Detect which cell encompasses the target text, then output its (X, Y) center coordinate. 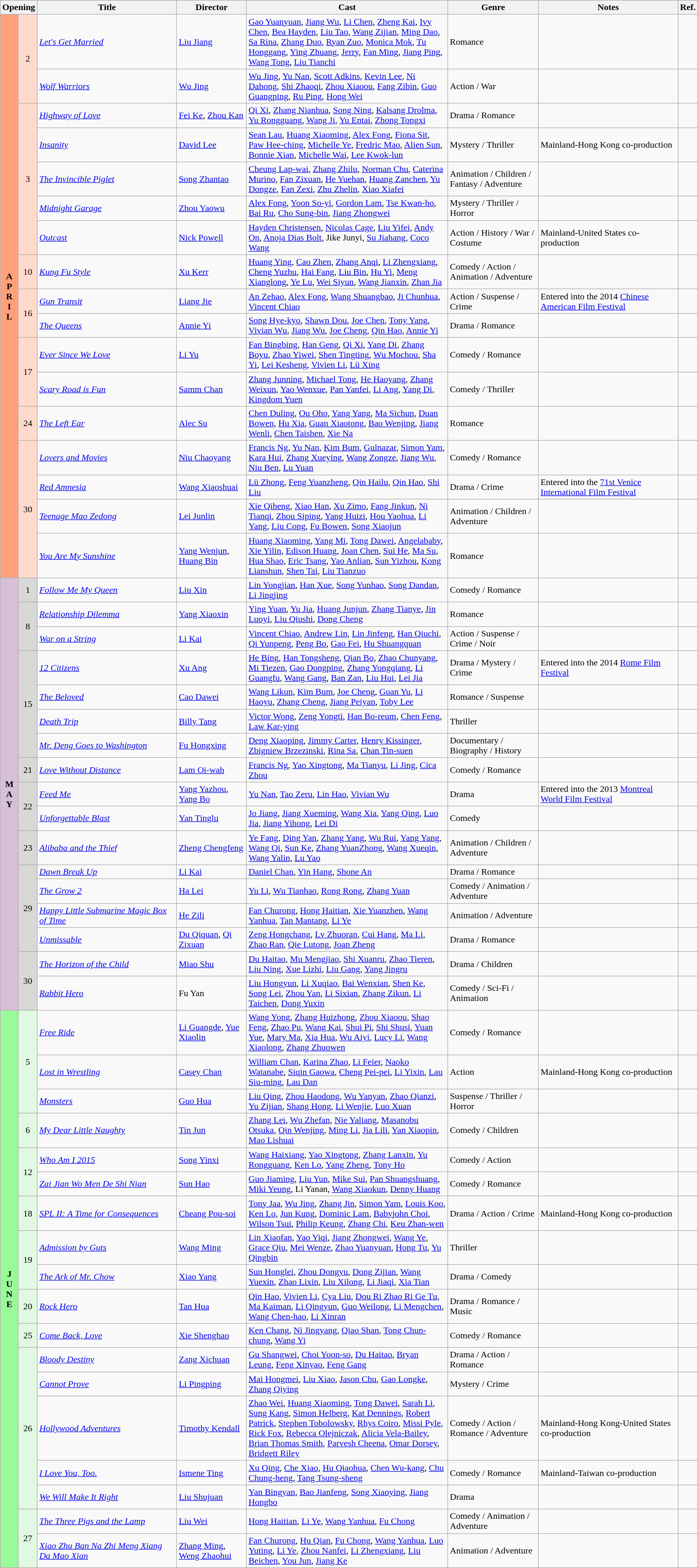
Liu Xin (212, 590)
Victor Wong, Zeng Yongti, Han Bo-reum, Chen Feng, Law Kar-ying (347, 721)
Unmissable (107, 939)
Drama / Children (493, 964)
Francis Ng, Yu Nan, Kim Bum, Gulnazar, Simon Yam, Kara Hui, Zhang Xueying, Wang Zongze, Jiang Wu, Niu Ben, Lu Yuan (347, 458)
Zheng Chengfeng (212, 848)
Guo Hua (212, 1101)
Admission by Guts (107, 1247)
Song Zhantao (212, 179)
Xiao Yang (212, 1276)
17 (28, 372)
Scary Road is Fun (107, 389)
Ken Chang, Ni Jingyang, Qiao Shan, Tong Chun-chung, Wang Yi (347, 1335)
Mystery / Crime (493, 1384)
Cannot Prove (107, 1384)
Liu Qing, Zhou Haodong, Wu Yanyan, Zhao Qianzi, Yu Zijian, Shang Hong, Li Wenjie, Luo Xuan (347, 1101)
Action / Suspense / Crime (493, 301)
Hayden Christensen, Nicolas Cage, Liu Yifei, Andy On, Anoja Dias Bolt, Jike Junyi, Su Jiahang, Coco Wang (347, 237)
William Chan, Karina Zhao, Li Feier, Naoko Watanabe, Siqin Gaowa, Cheng Pei-pei, Li Yixin, Lau Siu-ming, Lau Dan (347, 1072)
Alec Su (212, 424)
Ismene Ting (212, 1473)
8 (28, 626)
24 (28, 424)
The Ark of Mr. Chow (107, 1276)
Yu Li, Wu Tianhao, Rong Rong, Zhang Yuan (347, 891)
You Are My Sunshine (107, 555)
Title (107, 7)
Fan Churong, Hu Qian, Fu Chong, Wang Yanhua, Luo Yuting, Li Ye, Zhou Nanfei, Li Zhengxiang, Liu Beichen, You Jun, Jiang Ke (347, 1550)
David Lee (212, 145)
Animation / Children / Fantasy / Adventure (493, 179)
16 (28, 313)
APRIL (10, 296)
Xiao Zhu Ban Na Zhi Meng Xiang Da Mao Xian (107, 1550)
Romance / Suspense (493, 697)
Free Ride (107, 1033)
The Grow 2 (107, 891)
Who Am I 2015 (107, 1159)
Comedy / Action / Romance / Adventure (493, 1429)
Fei Ke, Zhou Kan (212, 116)
Mystery / Thriller (493, 145)
Wang Likun, Kim Bum, Joe Cheng, Guan Yu, Li Haoyu, Zhang Cheng, Jiang Peiyan, Toby Lee (347, 697)
Teenage Mao Zedong (107, 516)
Alex Fong, Yoon So-yi, Gordon Lam, Tse Kwan-ho, Bai Ru, Cho Sung-bin, Jiang Zhongwei (347, 208)
Bloody Destiny (107, 1360)
Jo Jiang, Jiang Xueming, Wang Xia, Yang Qing, Luo Jia, Jiang Yihong, Lei Di (347, 818)
Ying Yuan, Yu Jia, Huang Junjun, Zhang Tianye, Jin Luoyi, Liu Qiushi, Dong Cheng (347, 614)
27 (28, 1538)
Zhang Ming, Weng Zhaohui (212, 1550)
Xu Ang (212, 668)
Ref. (688, 7)
Action (493, 1072)
21 (28, 769)
JUNE (10, 1289)
Du Haitao, Mu Mengjiao, Shi Xuanru, Zhao Tieren, Liu Ning, Xue Lizhi, Liu Gang, Yang Jingru (347, 964)
Mainland-Hong Kong-United States co-production (608, 1429)
Zhang Lei, Wu Zhefan, Nie Yaliang, Masanobu Otsuka, Qin Wenjing, Ming Li, Jia Lili, Yan Xiaopin, Mao Lishuai (347, 1130)
Suspense / Thriller / Horror (493, 1101)
Nick Powell (212, 237)
Yang Wenjun, Huang Bin (212, 555)
Mainland-Taiwan co-production (608, 1473)
Fan Churong, Hong Haitian, Xie Yuanzhen, Wang Yanhua, Tan Mantang, Li Ye (347, 916)
3 (28, 179)
Lam Oi-wah (212, 769)
Wang Haixiang, Yao Xingtong, Zhang Lanxin, Yu Rongguang, Ken Lo, Yang Zheng, Tony Ho (347, 1159)
Wang Xiaoshuai (212, 487)
My Dear Little Naughty (107, 1130)
Xie Shenghao (212, 1335)
Hollywood Adventures (107, 1429)
Action / War (493, 86)
Happy Little Submarine Magic Box of Time (107, 916)
The Invincible Piglet (107, 179)
Rabbit Hero (107, 993)
Timothy Kendall (212, 1429)
12 (28, 1172)
I Love You, Too. (107, 1473)
Sun Hao (212, 1184)
Relationship Dilemma (107, 614)
Yang Yazhou, Yang Bo (212, 794)
Vincent Chiao, Andrew Lin, Lin Jinfeng, Han Qiuchi, Qi Yunpeng, Peng Bo, Gao Fei, Hu Shuangquan (347, 638)
Mr. Deng Goes to Washington (107, 746)
Niu Chaoyang (212, 458)
Zhang Junning, Michael Tong, He Haoyang, Zhang Weixun, Yao Wenxue, Pan Yanfei, Li Ang, Yang Di, Kingdom Yuen (347, 389)
Du Qiquan, Qi Zixuan (212, 939)
Drama / Action / Crime (493, 1213)
Drama / Crime (493, 487)
12 Citizens (107, 668)
5 (28, 1062)
Billy Tang (212, 721)
Casey Chan (212, 1072)
Genre (493, 7)
Yan Tinglu (212, 818)
Entered into the 2014 Chinese American Film Festival (608, 301)
Qin Hao, Vivien Li, Cya Liu, Dou Ri Zhao Ri Ge Tu, Ma Kaiman, Li Qingyun, Guo Weilong, Li Mengchen, Wang Chen-hao, Li Xinran (347, 1306)
Tan Hua (212, 1306)
The Three Pigs and the Lamp (107, 1521)
23 (28, 848)
Entered into the 2014 Rome Film Festival (608, 668)
Sean Lau, Huang Xiaoming, Alex Fong, Fiona Sit, Paw Hee-ching, Michelle Ye, Fredric Mao, Alien Sun, Bonnie Xian, Michelle Wai, Lee Kwok-lun (347, 145)
Liang Jie (212, 301)
Qi Xi, Zhang Nianhua, Song Ning, Kalsang Drolma, Yu Rongguang, Wang Ji, Yu Entai, Zhong Tongxi (347, 116)
Lü Zhong, Feng Yuanzheng, Qin Hailu, Qin Hao, Shi Liu (347, 487)
Cheung Lap-wai, Zhang Zhilu, Norman Chu, Caterina Murino, Fan Zixuan, He Yuehan, Huang Zanchen, Yu Dongze, Fan Zexi, Zhu Zhelin, Xiao Xiafei (347, 179)
20 (28, 1306)
Hong Haitian, Li Ye, Wang Yanhua, Fu Chong (347, 1521)
Zang Xichuan (212, 1360)
Director (212, 7)
Comedy / Children (493, 1130)
Follow Me My Queen (107, 590)
Opening (19, 7)
Yu Nan, Tao Zeru, Lin Hao, Vivian Wu (347, 794)
War on a String (107, 638)
Liu Wei (212, 1521)
The Beloved (107, 697)
Monsters (107, 1101)
Fu Yan (212, 993)
Wolf Warriors (107, 86)
25 (28, 1335)
10 (28, 272)
Cao Dawei (212, 697)
Mystery / Thriller / Horror (493, 208)
Liu Shujuan (212, 1497)
18 (28, 1213)
Sun Honglei, Zhou Dongyu, Dong Zijian, Wang Yuexin, Zhao Lixin, Liu Xilong, Li Jiaqi, Xia Tian (347, 1276)
Lei Junlin (212, 516)
Zeng Hongchang, Lv Zhuoran, Cui Hang, Ma Li, Zhao Ran, Qie Lutong, Joan Zheng (347, 939)
Documentary / Biography / History (493, 746)
Kung Fu Style (107, 272)
Highway of Love (107, 116)
Come Back, Love (107, 1335)
The Left Ear (107, 424)
Li Pingping (212, 1384)
Samm Chan (212, 389)
Comedy / Action (493, 1159)
Huang Ying, Cao Zhen, Zhang Anqi, Li Zhengxiang, Cheng Yuzhu, Hai Fang, Liu Bin, Hu Yi, Meng Xianglong, Ye Lu, Wei Siyun, Wang Jianxin, Zhan Jia (347, 272)
15 (28, 704)
Xie Qiheng, Xiao Han, Xu Zimo, Fang Jinkun, Ni Tianqi, Zhou Siping, Yang Huizi, Hou Yaohua, Li Yang, Liu Cong, Fu Bowen, Song Xiaojun (347, 516)
Li Guangde, Yue Xiaolin (212, 1033)
22 (28, 806)
Annie Yi (212, 325)
Francis Ng, Yao Xingtong, Ma Tianyu, Li Jing, Cica Zhou (347, 769)
Entered into the 2013 Montreal World Film Festival (608, 794)
Entered into the 71st Venice International Film Festival (608, 487)
Ever Since We Love (107, 355)
Liu Jiang (212, 42)
Drama / Mystery / Crime (493, 668)
Chen Duling, Ou Oho, Yang Yang, Ma Sichun, Duan Bowen, Hu Xia, Guan Xiaotong, Bao Wenjing, Jiang Wenli, Chen Taishen, Xie Na (347, 424)
Midnight Garage (107, 208)
Let's Get Married (107, 42)
Wang Ming (212, 1247)
Song Yinxi (212, 1159)
An Zehao, Alex Fong, Wang Shuangbao, Ji Chunhua, Vincent Chiao (347, 301)
Gu Shangwei, Choi Yoon-so, Du Haitao, Bryan Leung, Feng Xinyao, Feng Gang (347, 1360)
Guo Jiaming, Liu Yun, Mike Sui, Pan Shuangshuang, Miki Yeung, Li Yanan, Wang Xiaokun, Denny Huang (347, 1184)
Xu Kerr (212, 272)
6 (28, 1130)
Li Yu (212, 355)
29 (28, 908)
Dawn Break Up (107, 872)
He Bing, Han Tongsheng, Qian Bo, Zhao Chunyang, Mi Tiezen, Gao Dongping, Zhang Yongqiang, Li Guangfu, Wang Gang, Ban Zan, Liu Hui, Lei Jia (347, 668)
Comedy / Sci-Fi / Animation (493, 993)
Lovers and Movies (107, 458)
Comedy (493, 818)
Tony Jaa, Wu Jing, Zhang Jin, Simon Yam, Louis Koo, Ken Lo, Jun Kung, Dominic Lam, Babyjohn Choi, Wilson Tsui, Philip Keung, Zhang Chi, Keu Zhan-wen (347, 1213)
Drama / Romance / Music (493, 1306)
Death Trip (107, 721)
Wu Jing (212, 86)
We Will Make It Right (107, 1497)
Rock Hero (107, 1306)
He Zili (212, 916)
19 (28, 1259)
Lost in Wrestling (107, 1072)
Gun Transit (107, 301)
The Queens (107, 325)
Ye Fang, Ding Yan, Zhang Yang, Wu Rui, Yang Yang, Wang Qi, Sun Ke, Zhang YuanZhong, Wang Xueqin, Wang Yalin, Lu Yao (347, 848)
Lin Yongjian, Han Xue, Song Yunhao, Song Dandan, Li Jingjing (347, 590)
Zai Jian Wo Men De Shi Nian (107, 1184)
Unforgettable Blast (107, 818)
Drama / Action / Romance (493, 1360)
Feed Me (107, 794)
Mai Hongmei, Liu Xiao, Jason Chu, Gao Longke, Zhang Qiying (347, 1384)
Insanity (107, 145)
Mainland-United States co-production (608, 237)
2 (28, 59)
Wu Jing, Yu Nan, Scott Adkins, Kevin Lee, Ni Dahong, Shi Zhaoqi, Zhou Xiaoou, Fang Zibin, Guo Guangping, Ru Ping, Hong Wei (347, 86)
Deng Xiaoping, Jimmy Carter, Henry Kissinger, Zbigniew Brzezinski, Rina Sa, Chan Tin-suen (347, 746)
Outcast (107, 237)
The Horizon of the Child (107, 964)
Xu Qing, Che Xiao, Hu Qiaohua, Chen Wu-kang, Chu Chung-heng, Tang Tsung-sheng (347, 1473)
Drama / Comedy (493, 1276)
Alibaba and the Thief (107, 848)
Cheang Pou-soi (212, 1213)
Fu Hongxing (212, 746)
Action / Suspense / Crime / Noir (493, 638)
Comedy / Action / Animation / Adventure (493, 272)
26 (28, 1429)
SPL II: A Time for Consequences (107, 1213)
Ha Lei (212, 891)
Song Hye-kyo, Shawn Dou, Joe Chen, Tony Yang, Vivian Wu, Jiang Wu, Joe Cheng, Qin Hao, Annie Yi (347, 325)
Yan Bingyan, Bao Jianfeng, Song Xiaoying, Jiang Hongbo (347, 1497)
1 (28, 590)
Yang Xiaoxin (212, 614)
Zhou Yaowu (212, 208)
Cast (347, 7)
Notes (608, 7)
Daniel Chan, Yin Hang, Shone An (347, 872)
Love Without Distance (107, 769)
Fan Bingbing, Han Geng, Qi Xi, Yang Di, Zhang Boyu, Zhao Yiwei, Shen Tingting, Wu Mochou, Sha Yi, Lei Kesheng, Vivien Li, Lü Xing (347, 355)
Lin Xiaofan, Yao Yiqi, Jiang Zhongwei, Wang Ye, Grace Qiu, Mei Wenze, Zhao Yuanyuan, Hong Tu, Yu Qingbin (347, 1247)
Action / History / War / Costume (493, 237)
MAY (10, 794)
Comedy / Thriller (493, 389)
Liu Hongyun, Li Xuqiao, Bai Wenxian, Shen Ke, Song Lei, Zhou Yan, Li Sixian, Zhang Zikun, Li Taichen, Dong Yuxin (347, 993)
Tin Jun (212, 1130)
Red Amnesia (107, 487)
Miao Shu (212, 964)
